Determine the [X, Y] coordinate at the center of the cell enclosing the given text.  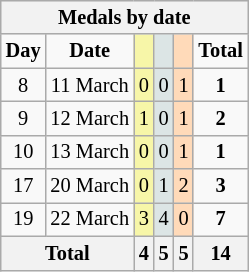
14 [220, 253]
Date [90, 51]
Medals by date [124, 17]
13 March [90, 152]
22 March [90, 219]
8 [24, 85]
Day [24, 51]
11 March [90, 85]
12 March [90, 118]
17 [24, 186]
20 March [90, 186]
9 [24, 118]
10 [24, 152]
19 [24, 219]
7 [220, 219]
